For the text-containing cell, return its midpoint in [x, y] coordinate format. 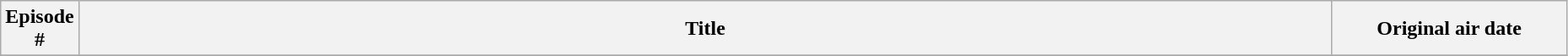
Episode # [40, 29]
Original air date [1449, 29]
Title [705, 29]
